Detect which cell encompasses the target text, then output its (X, Y) center coordinate. 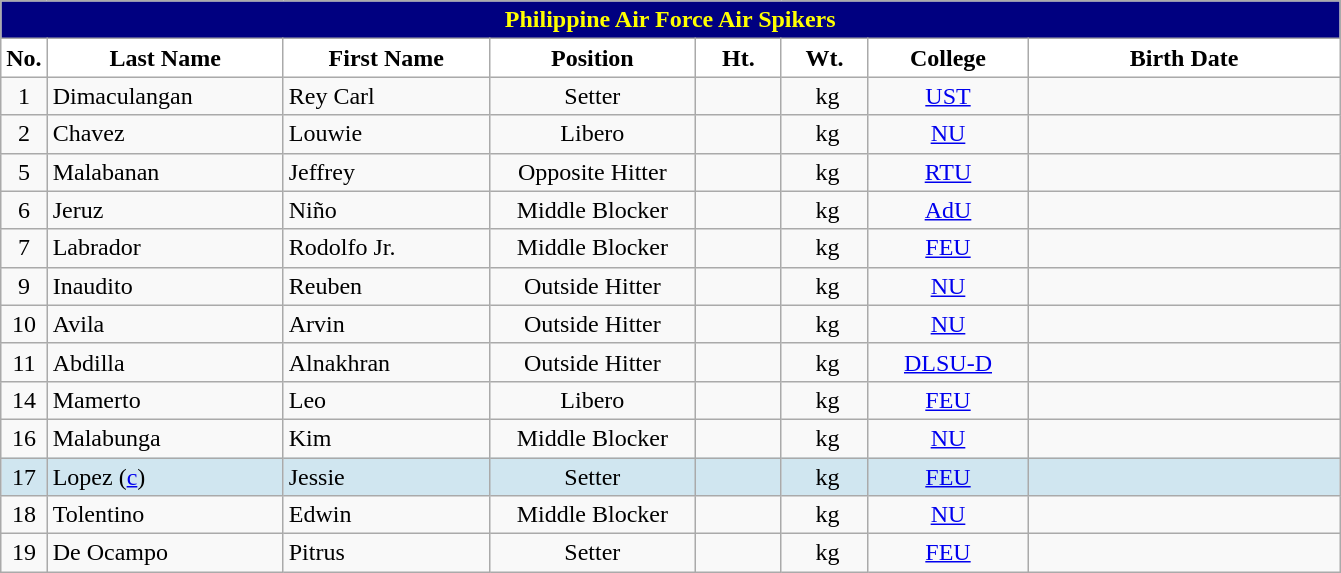
Chavez (165, 134)
RTU (948, 172)
Labrador (165, 248)
First Name (386, 58)
Inaudito (165, 286)
Mamerto (165, 400)
11 (24, 362)
Dimaculangan (165, 96)
5 (24, 172)
Malabanan (165, 172)
14 (24, 400)
AdU (948, 210)
Ht. (738, 58)
10 (24, 324)
Kim (386, 438)
Louwie (386, 134)
Avila (165, 324)
College (948, 58)
1 (24, 96)
Edwin (386, 515)
Position (592, 58)
6 (24, 210)
7 (24, 248)
Abdilla (165, 362)
Arvin (386, 324)
Lopez (c) (165, 477)
18 (24, 515)
Last Name (165, 58)
19 (24, 553)
Malabunga (165, 438)
2 (24, 134)
9 (24, 286)
Pitrus (386, 553)
Leo (386, 400)
Jessie (386, 477)
Wt. (824, 58)
Reuben (386, 286)
Philippine Air Force Air Spikers (670, 20)
Birth Date (1184, 58)
Jeffrey (386, 172)
Opposite Hitter (592, 172)
Tolentino (165, 515)
Niño (386, 210)
17 (24, 477)
Jeruz (165, 210)
De Ocampo (165, 553)
Alnakhran (386, 362)
Rodolfo Jr. (386, 248)
16 (24, 438)
DLSU-D (948, 362)
No. (24, 58)
UST (948, 96)
Rey Carl (386, 96)
